Capture the cell that displays the provided text and extract its [X, Y] central coordinate. 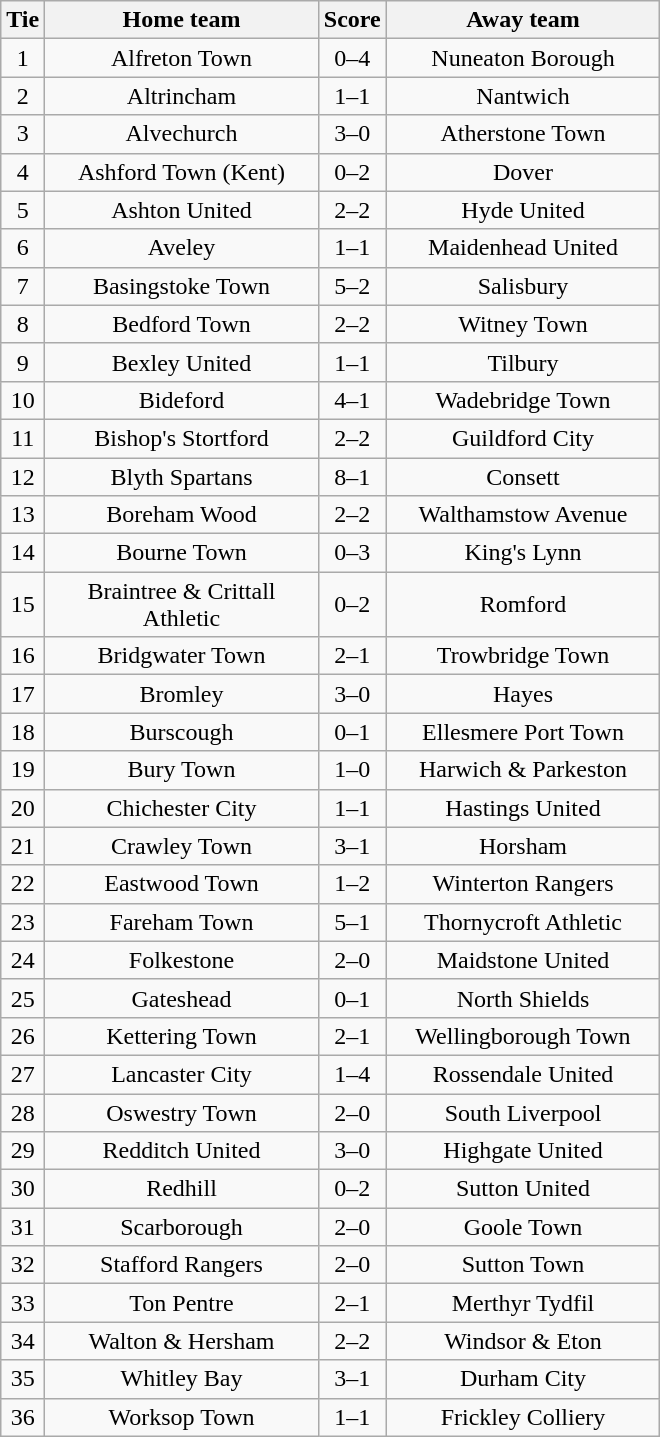
Hayes [523, 694]
11 [23, 438]
Windsor & Eton [523, 1341]
26 [23, 1036]
22 [23, 884]
Bourne Town [182, 553]
Worksop Town [182, 1417]
4 [23, 172]
13 [23, 515]
Ellesmere Port Town [523, 732]
Thornycroft Athletic [523, 922]
Tilbury [523, 362]
Walton & Hersham [182, 1341]
1–4 [352, 1074]
King's Lynn [523, 553]
South Liverpool [523, 1113]
Wadebridge Town [523, 400]
Ashford Town (Kent) [182, 172]
Fareham Town [182, 922]
Bridgwater Town [182, 656]
Stafford Rangers [182, 1265]
34 [23, 1341]
Crawley Town [182, 846]
35 [23, 1379]
14 [23, 553]
Bedford Town [182, 324]
Whitley Bay [182, 1379]
Altrincham [182, 96]
18 [23, 732]
Tie [23, 20]
Romford [523, 604]
Basingstoke Town [182, 286]
Bideford [182, 400]
Wellingborough Town [523, 1036]
Guildford City [523, 438]
Alfreton Town [182, 58]
Harwich & Parkeston [523, 770]
Alvechurch [182, 134]
Dover [523, 172]
24 [23, 960]
36 [23, 1417]
Folkestone [182, 960]
7 [23, 286]
5–1 [352, 922]
Eastwood Town [182, 884]
6 [23, 248]
Walthamstow Avenue [523, 515]
21 [23, 846]
Kettering Town [182, 1036]
4–1 [352, 400]
Ton Pentre [182, 1303]
Rossendale United [523, 1074]
Trowbridge Town [523, 656]
Consett [523, 477]
3 [23, 134]
8 [23, 324]
28 [23, 1113]
Aveley [182, 248]
Bexley United [182, 362]
Sutton United [523, 1189]
Horsham [523, 846]
Nuneaton Borough [523, 58]
25 [23, 998]
Maidenhead United [523, 248]
Bishop's Stortford [182, 438]
15 [23, 604]
Redhill [182, 1189]
Maidstone United [523, 960]
Lancaster City [182, 1074]
2 [23, 96]
10 [23, 400]
Scarborough [182, 1227]
1–2 [352, 884]
Bromley [182, 694]
Redditch United [182, 1151]
Oswestry Town [182, 1113]
0–4 [352, 58]
Winterton Rangers [523, 884]
Home team [182, 20]
Away team [523, 20]
Nantwich [523, 96]
30 [23, 1189]
Goole Town [523, 1227]
Gateshead [182, 998]
Burscough [182, 732]
Durham City [523, 1379]
19 [23, 770]
0–3 [352, 553]
Ashton United [182, 210]
33 [23, 1303]
23 [23, 922]
5 [23, 210]
Sutton Town [523, 1265]
Witney Town [523, 324]
8–1 [352, 477]
12 [23, 477]
27 [23, 1074]
Braintree & Crittall Athletic [182, 604]
North Shields [523, 998]
Score [352, 20]
1 [23, 58]
Frickley Colliery [523, 1417]
9 [23, 362]
Salisbury [523, 286]
Chichester City [182, 808]
Merthyr Tydfil [523, 1303]
Highgate United [523, 1151]
20 [23, 808]
31 [23, 1227]
Hastings United [523, 808]
16 [23, 656]
1–0 [352, 770]
Boreham Wood [182, 515]
Blyth Spartans [182, 477]
5–2 [352, 286]
29 [23, 1151]
Bury Town [182, 770]
32 [23, 1265]
Hyde United [523, 210]
Atherstone Town [523, 134]
17 [23, 694]
